Return the [X, Y] coordinate for the center point of the cell that contains the specified text.  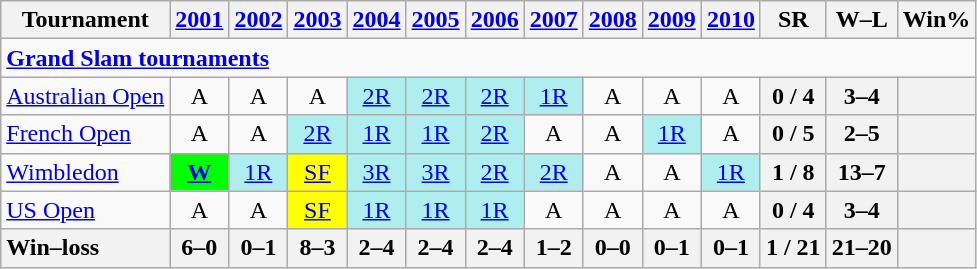
W–L [862, 20]
0 / 5 [793, 134]
2001 [200, 20]
1 / 21 [793, 248]
Win–loss [86, 248]
2006 [494, 20]
Wimbledon [86, 172]
Australian Open [86, 96]
Tournament [86, 20]
21–20 [862, 248]
W [200, 172]
2008 [612, 20]
0–0 [612, 248]
SR [793, 20]
2010 [730, 20]
2003 [318, 20]
2002 [258, 20]
6–0 [200, 248]
13–7 [862, 172]
8–3 [318, 248]
French Open [86, 134]
Grand Slam tournaments [488, 58]
1 / 8 [793, 172]
2007 [554, 20]
2009 [672, 20]
2005 [436, 20]
1–2 [554, 248]
2004 [376, 20]
US Open [86, 210]
2–5 [862, 134]
Win% [936, 20]
